Identify which cell holds the provided text, then report its [X, Y] central coordinate. 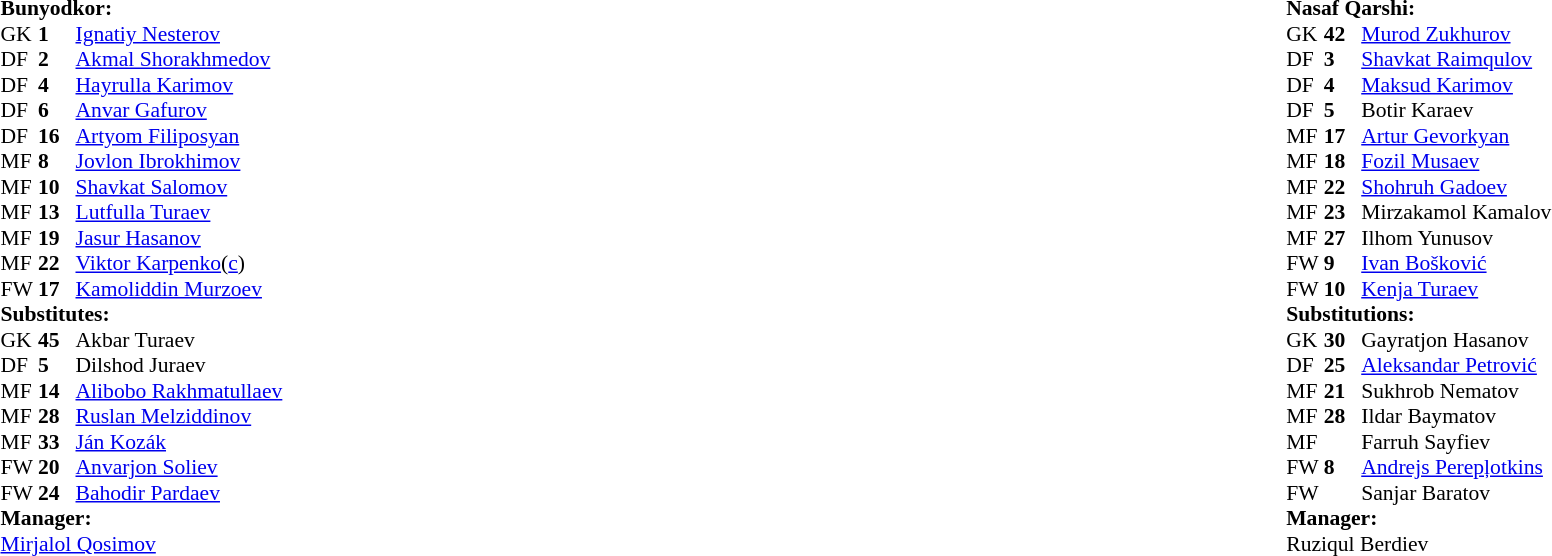
2 [57, 59]
Akbar Turaev [180, 340]
Viktor Karpenko(c) [180, 263]
Hayrulla Karimov [180, 85]
Farruh Sayfiev [1456, 442]
Ivan Bošković [1456, 263]
Shohruh Gadoev [1456, 187]
Fozil Musaev [1456, 161]
Substitutes: [141, 315]
Dilshod Juraev [180, 365]
30 [1343, 340]
Anvar Gafurov [180, 111]
Maksud Karimov [1456, 85]
Mirzakamol Kamalov [1456, 213]
24 [57, 493]
Kenja Turaev [1456, 289]
13 [57, 213]
23 [1343, 213]
33 [57, 442]
19 [57, 238]
Botir Karaev [1456, 111]
Jovlon Ibrokhimov [180, 161]
Lutfulla Turaev [180, 213]
Andrejs Perepļotkins [1456, 467]
Alibobo Rakhmatullaev [180, 391]
45 [57, 340]
Aleksandar Petrović [1456, 365]
14 [57, 391]
Bahodir Pardaev [180, 493]
Anvarjon Soliev [180, 467]
Ildar Baymatov [1456, 417]
25 [1343, 365]
Ruslan Melziddinov [180, 417]
42 [1343, 34]
1 [57, 34]
Kamoliddin Murzoev [180, 289]
Sukhrob Nematov [1456, 391]
3 [1343, 59]
Ilhom Yunusov [1456, 238]
9 [1343, 263]
Jasur Hasanov [180, 238]
Substitutions: [1418, 315]
Artyom Filiposyan [180, 136]
27 [1343, 238]
Gayratjon Hasanov [1456, 340]
20 [57, 467]
18 [1343, 161]
Murod Zukhurov [1456, 34]
21 [1343, 391]
16 [57, 136]
Sanjar Baratov [1456, 493]
Akmal Shorakhmedov [180, 59]
Shavkat Raimqulov [1456, 59]
Ignatiy Nesterov [180, 34]
Shavkat Salomov [180, 187]
Artur Gevorkyan [1456, 136]
6 [57, 111]
Ján Kozák [180, 442]
